Provide the (x, y) coordinate of the cell's center where the given text is located.  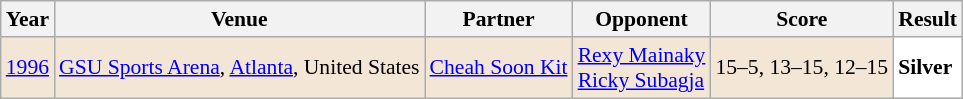
15–5, 13–15, 12–15 (802, 68)
Opponent (642, 19)
Venue (239, 19)
Score (802, 19)
Partner (499, 19)
Rexy Mainaky Ricky Subagja (642, 68)
1996 (28, 68)
Result (928, 19)
GSU Sports Arena, Atlanta, United States (239, 68)
Silver (928, 68)
Cheah Soon Kit (499, 68)
Year (28, 19)
